Search for the cell housing the specified text and yield its [X, Y] center coordinate. 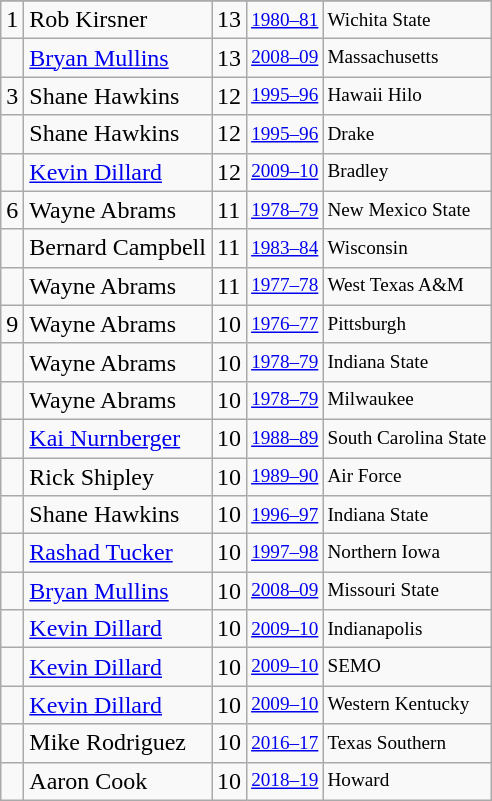
Western Kentucky [407, 705]
1977–78 [285, 286]
2016–17 [285, 743]
1976–77 [285, 324]
1 [12, 20]
Air Force [407, 477]
Milwaukee [407, 400]
Drake [407, 134]
Missouri State [407, 591]
SEMO [407, 667]
Bradley [407, 172]
South Carolina State [407, 438]
1988–89 [285, 438]
Massachusetts [407, 58]
6 [12, 210]
West Texas A&M [407, 286]
1980–81 [285, 20]
Wisconsin [407, 248]
Howard [407, 781]
Mike Rodriguez [118, 743]
9 [12, 324]
New Mexico State [407, 210]
1983–84 [285, 248]
1996–97 [285, 515]
1989–90 [285, 477]
Texas Southern [407, 743]
Wichita State [407, 20]
Hawaii Hilo [407, 96]
Rashad Tucker [118, 553]
Northern Iowa [407, 553]
2018–19 [285, 781]
Aaron Cook [118, 781]
Bernard Campbell [118, 248]
Rob Kirsner [118, 20]
Pittsburgh [407, 324]
Indianapolis [407, 629]
1997–98 [285, 553]
Rick Shipley [118, 477]
Kai Nurnberger [118, 438]
3 [12, 96]
